Determine the [x, y] coordinate at the center of the cell enclosing the given text.  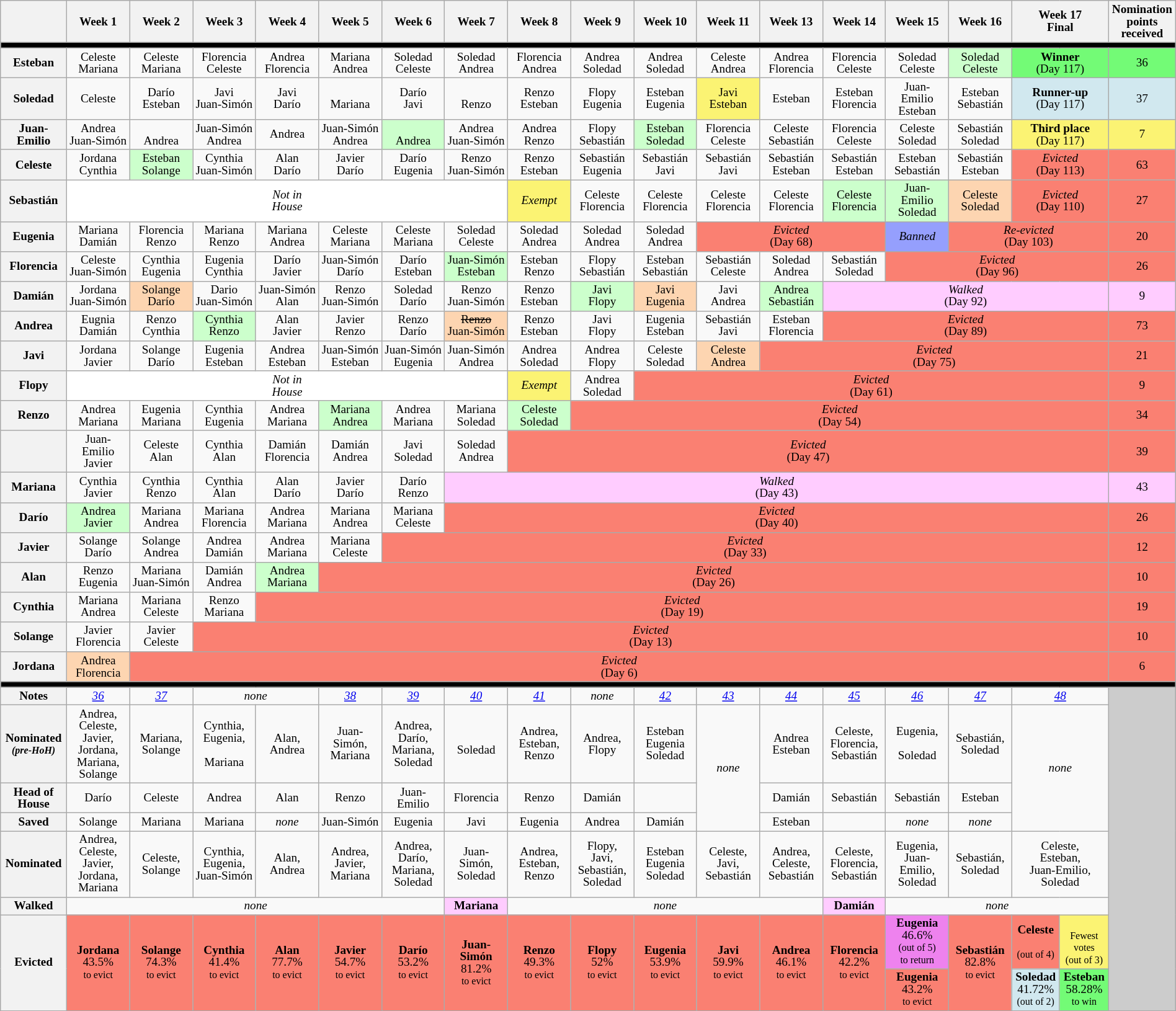
Solange74.3%to evict [161, 963]
Week 1 [98, 22]
Andrea,Flopy [602, 744]
Evicted(Day 54) [840, 416]
JaviSoledad [413, 452]
CynthiaJavier [98, 488]
Winner(Day 117) [1060, 63]
Juan-SimónAlan [287, 296]
Jordana43.5%to evict [98, 963]
JavierCeleste [161, 636]
AndreaFlopy [602, 356]
Juan-Simón,Soledad [476, 863]
Eugenia,Juan-Emilio,Soledad [917, 863]
Celeste(out of 4) [1036, 942]
Eugenia43.2%to evict [917, 990]
Evicted(Day 13) [651, 636]
12 [1142, 547]
Week 7 [476, 22]
Darío53.2%to evict [413, 963]
Mariana,Solange [161, 744]
JordanaCynthia [98, 164]
Week 10 [666, 22]
44 [791, 696]
FlorenciaAndrea [539, 63]
JordanaJuan-Simón [98, 296]
Evicted(Day 68) [791, 236]
40 [476, 696]
Cynthia,Eugenia,Juan-Simón [225, 863]
JavierFlorencia [98, 636]
Sebastián82.8%to evict [981, 963]
47 [981, 696]
Andrea,Celeste,Sebastián [791, 863]
SebastiánEugenia [602, 164]
Evicted(Day 110) [1060, 200]
MarianaDamián [98, 236]
Week 9 [602, 22]
Evicted(Day 61) [871, 386]
45 [854, 696]
Juan-EmilioSoledad [917, 200]
Juan-SimónEugenia [413, 356]
EstebanSoledad [666, 135]
EstebanEugenia [666, 99]
Week 14 [854, 22]
Flopy52%to evict [602, 963]
JaviDarío [287, 99]
34 [1142, 416]
Week 8 [539, 22]
RenzoEugenia [98, 577]
Evicted(Day 40) [777, 517]
41 [539, 696]
Evicted(Day 26) [714, 577]
Nominated(pre-HoH) [33, 744]
RenzoMariana [225, 607]
Flopy [33, 386]
CelesteAlan [161, 452]
Saved [33, 822]
20 [1142, 236]
Fewest votes(out of 3) [1084, 942]
7 [1142, 135]
Juan-EmilioJavier [98, 452]
Florencia42.2%to evict [854, 963]
21 [1142, 356]
AndreaJavier [98, 517]
Javier [33, 547]
CelesteJuan-Simón [98, 266]
Evicted(Day 113) [1060, 164]
AndreaSebastián [791, 296]
Banned [917, 236]
DaríoRenzo [413, 488]
Evicted [33, 963]
73 [1142, 326]
AndreaDamián [225, 547]
Third place(Day 117) [1060, 135]
DaríoJavier [287, 266]
38 [350, 696]
CynthiaJuan-Simón [225, 164]
Week 3 [225, 22]
Alan77.7%to evict [287, 963]
Week 6 [413, 22]
Walked(Day 43) [777, 488]
EugeniaCynthia [225, 266]
48 [1060, 696]
EugeniaMariana [161, 416]
RenzoCynthia [161, 326]
Cynthia [33, 607]
Cynthia41.4%to evict [225, 963]
Week 15 [917, 22]
RenzoDarío [413, 326]
Javi59.9%to evict [728, 963]
Juan-Simón,Mariana [350, 744]
Walked(Day 92) [965, 296]
MarianaFlorencia [225, 517]
Eugenia46.6%(out of 5)to return [917, 942]
Andrea46.1%to evict [791, 963]
Evicted(Day 89) [965, 326]
Week 4 [287, 22]
SolangeAndrea [161, 547]
42 [666, 696]
Week 5 [350, 22]
SoledadDarío [413, 296]
JaviEsteban [728, 99]
63 [1142, 164]
Eugenia53.9%to evict [666, 963]
AndreaRenzo [539, 135]
Week 2 [161, 22]
CelesteSebastián [791, 135]
JaviJuan-Simón [225, 99]
FlorenciaRenzo [161, 236]
19 [1142, 607]
MarianaJuan-Simón [161, 577]
JordanaJavier [98, 356]
Juan-EmilioEsteban [917, 99]
EstebanSolange [161, 164]
Esteban58.28%to win [1084, 990]
Flopy,Javi,Sebastián,Soledad [602, 863]
DamiánFlorencia [287, 452]
Eugenia,Soledad [917, 744]
Soledad41.72%(out of 2) [1036, 990]
DaríoJavi [413, 99]
AlanJavier [287, 326]
Runner-up(Day 117) [1060, 99]
JaviAndrea [728, 296]
Walked [33, 906]
Evicted(Day 47) [808, 452]
Juan-SimónDarío [350, 266]
DaríoEugenia [413, 164]
Javier54.7%to evict [350, 963]
EugniaDamián [98, 326]
Evicted(Day 19) [682, 607]
6 [1142, 666]
Celeste,Esteban,Juan-Emilio,Soledad [1060, 863]
Re-evicted(Day 103) [1029, 236]
46 [917, 696]
Juan-Simón [350, 822]
Week 13 [791, 22]
Notes [33, 696]
Evicted(Day 33) [745, 547]
SebastiánCeleste [728, 266]
Cynthia,Eugenia,Mariana [225, 744]
DarioJuan-Simón [225, 296]
Celeste,Javi,Sebastián [728, 863]
Evicted(Day 75) [934, 356]
Andrea,Javier,Mariana [350, 863]
Evicted(Day 96) [997, 266]
Evicted(Day 6) [619, 666]
JaviEugenia [666, 296]
EstebanRenzo [539, 266]
Week 16 [981, 22]
Week 17Final [1060, 22]
FlopyEugenia [602, 99]
Celeste,Solange [161, 863]
27 [1142, 200]
Renzo49.3%to evict [539, 963]
Nominationpointsreceived [1142, 22]
Nominated [33, 863]
MarianaRenzo [225, 236]
Andrea,Celeste,Javier,Jordana,Mariana,Solange [98, 744]
Head ofHouse [33, 798]
MarianaSoledad [476, 416]
Jordana [33, 666]
Andrea,Celeste,Javier,Jordana,Mariana [98, 863]
JavierRenzo [350, 326]
Week 11 [728, 22]
Juan-Simón81.2%to evict [476, 963]
